Determine the [x, y] coordinate at the center of the cell enclosing the given text.  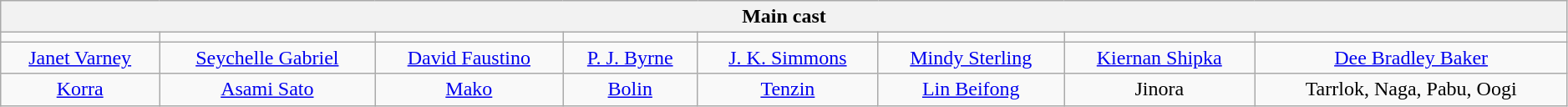
Lin Beifong [971, 89]
Korra [80, 89]
Mindy Sterling [971, 58]
Bolin [630, 89]
J. K. Simmons [788, 58]
P. J. Byrne [630, 58]
Seychelle Gabriel [267, 58]
Janet Varney [80, 58]
Tarrlok, Naga, Pabu, Oogi [1411, 89]
Main cast [784, 17]
Dee Bradley Baker [1411, 58]
Mako [469, 89]
Jinora [1160, 89]
Kiernan Shipka [1160, 58]
Tenzin [788, 89]
Asami Sato [267, 89]
David Faustino [469, 58]
